Determine the [x, y] coordinate at the center of the cell enclosing the given text.  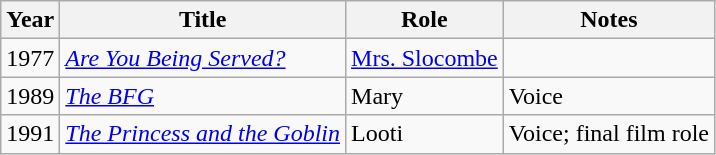
Mrs. Slocombe [425, 58]
Role [425, 20]
1977 [30, 58]
1991 [30, 134]
Mary [425, 96]
Voice [608, 96]
Are You Being Served? [203, 58]
Notes [608, 20]
Looti [425, 134]
Title [203, 20]
Voice; final film role [608, 134]
1989 [30, 96]
Year [30, 20]
The Princess and the Goblin [203, 134]
The BFG [203, 96]
